Search for the cell housing the specified text and yield its [X, Y] center coordinate. 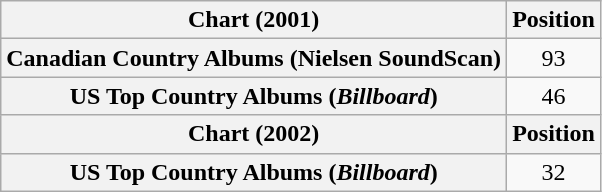
32 [554, 172]
Chart (2001) [254, 20]
93 [554, 58]
46 [554, 96]
Chart (2002) [254, 134]
Canadian Country Albums (Nielsen SoundScan) [254, 58]
